Detect which cell encompasses the target text, then output its [X, Y] center coordinate. 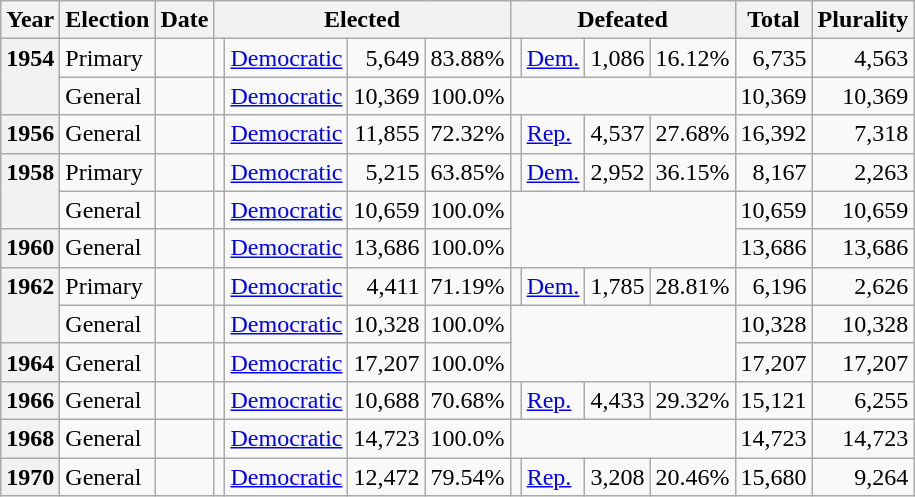
4,537 [618, 134]
1956 [30, 134]
36.15% [692, 172]
6,255 [863, 400]
4,411 [386, 286]
1,086 [618, 58]
83.88% [468, 58]
1962 [30, 305]
1954 [30, 77]
9,264 [863, 477]
1964 [30, 362]
29.32% [692, 400]
1966 [30, 400]
4,433 [618, 400]
1958 [30, 191]
1960 [30, 248]
79.54% [468, 477]
3,208 [618, 477]
15,680 [774, 477]
7,318 [863, 134]
Total [774, 20]
16.12% [692, 58]
11,855 [386, 134]
Year [30, 20]
72.32% [468, 134]
Elected [362, 20]
Plurality [863, 20]
2,626 [863, 286]
1,785 [618, 286]
1968 [30, 438]
6,196 [774, 286]
8,167 [774, 172]
27.68% [692, 134]
71.19% [468, 286]
Defeated [622, 20]
16,392 [774, 134]
12,472 [386, 477]
28.81% [692, 286]
5,215 [386, 172]
15,121 [774, 400]
70.68% [468, 400]
Election [108, 20]
20.46% [692, 477]
2,952 [618, 172]
5,649 [386, 58]
6,735 [774, 58]
Date [184, 20]
10,688 [386, 400]
4,563 [863, 58]
1970 [30, 477]
2,263 [863, 172]
63.85% [468, 172]
